Return the [X, Y] coordinate for the center point of the cell that contains the specified text.  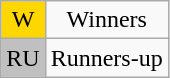
Runners-up [106, 58]
W [23, 20]
Winners [106, 20]
RU [23, 58]
